Return the (X, Y) coordinate for the center point of the cell that contains the specified text.  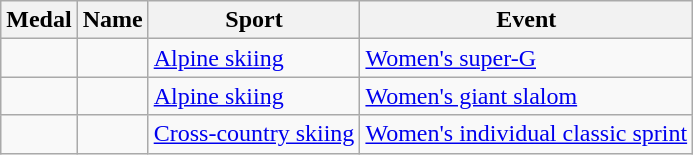
Sport (254, 20)
Cross-country skiing (254, 134)
Women's giant slalom (526, 96)
Name (112, 20)
Medal (39, 20)
Women's super-G (526, 58)
Event (526, 20)
Women's individual classic sprint (526, 134)
